Find where the given text appears and provide that cell's center as [x, y] coordinate. 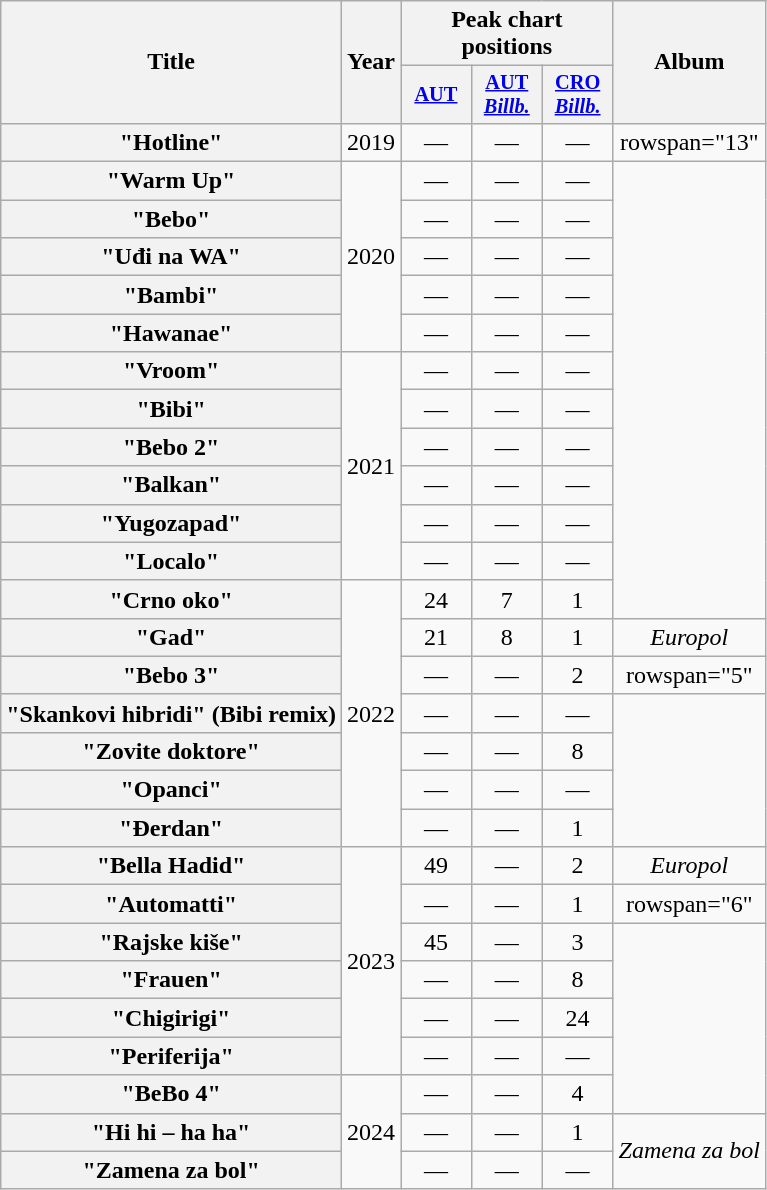
Title [172, 62]
2020 [370, 257]
Year [370, 62]
4 [578, 1094]
"Bibi" [172, 409]
3 [578, 942]
2022 [370, 713]
2019 [370, 142]
"BeBo 4" [172, 1094]
rowspan="5" [689, 675]
45 [436, 942]
rowspan="13" [689, 142]
"Đerdan" [172, 828]
2021 [370, 466]
"Hawanae" [172, 333]
49 [436, 866]
"Opanci" [172, 790]
"Yugozapad" [172, 523]
"Automatti" [172, 904]
AUTBillb. [506, 95]
Album [689, 62]
2023 [370, 961]
"Gad" [172, 637]
"Frauen" [172, 980]
"Skankovi hibridi" (Bibi remix) [172, 713]
Zamena za bol [689, 1151]
"Bambi" [172, 295]
Peak chart positions [506, 34]
"Balkan" [172, 485]
7 [506, 599]
"Rajske kiše" [172, 942]
"Hotline" [172, 142]
"Bebo 3" [172, 675]
CROBillb. [578, 95]
"Bebo 2" [172, 447]
21 [436, 637]
"Bebo" [172, 219]
AUT [436, 95]
"Periferija" [172, 1056]
"Uđi na WA" [172, 257]
"Zovite doktore" [172, 751]
"Bella Hadid" [172, 866]
"Zamena za bol" [172, 1170]
"Localo" [172, 561]
"Warm Up" [172, 181]
"Vroom" [172, 371]
rowspan="6" [689, 904]
2024 [370, 1132]
"Hi hi – ha ha" [172, 1132]
"Crno oko" [172, 599]
"Chigirigi" [172, 1018]
